Return (x, y) of the center of cell containing provided text 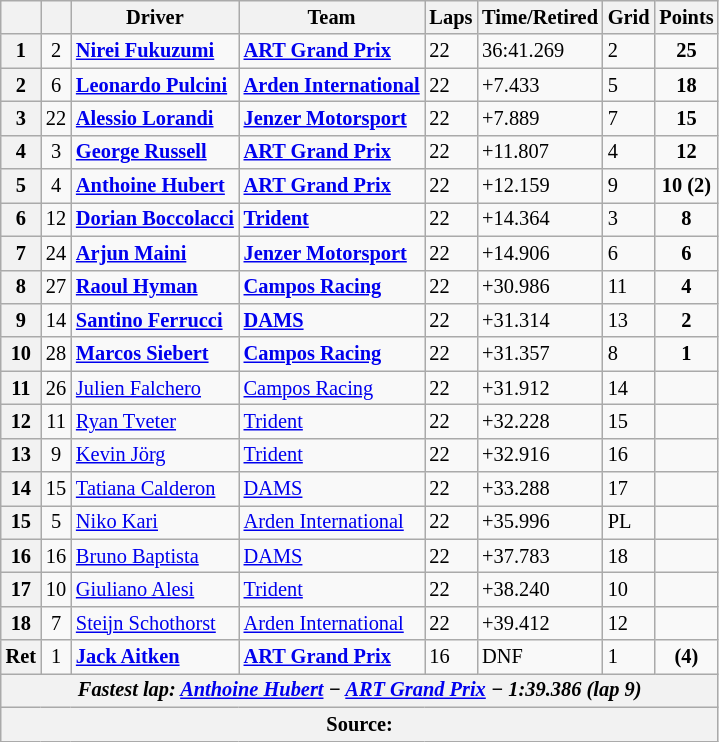
+31.314 (540, 320)
+37.783 (540, 556)
Tatiana Calderon (155, 489)
Ret (21, 657)
Bruno Baptista (155, 556)
28 (56, 354)
Giuliano Alesi (155, 589)
Source: (360, 724)
36:41.269 (540, 51)
+33.288 (540, 489)
+38.240 (540, 589)
Niko Kari (155, 522)
+32.916 (540, 455)
Nirei Fukuzumi (155, 51)
Dorian Boccolacci (155, 219)
Marcos Siebert (155, 354)
Steijn Schothorst (155, 623)
+7.433 (540, 85)
Kevin Jörg (155, 455)
Team (332, 17)
+14.364 (540, 219)
Grid (629, 17)
Ryan Tveter (155, 421)
Laps (452, 17)
26 (56, 388)
DNF (540, 657)
Alessio Lorandi (155, 118)
George Russell (155, 152)
PL (629, 522)
+31.912 (540, 388)
+7.889 (540, 118)
27 (56, 287)
Arjun Maini (155, 253)
+11.807 (540, 152)
Fastest lap: Anthoine Hubert − ART Grand Prix − 1:39.386 (lap 9) (360, 690)
10 (2) (686, 186)
+31.357 (540, 354)
Leonardo Pulcini (155, 85)
Raoul Hyman (155, 287)
24 (56, 253)
Jack Aitken (155, 657)
+32.228 (540, 421)
25 (686, 51)
+12.159 (540, 186)
+14.906 (540, 253)
Points (686, 17)
(4) (686, 657)
Driver (155, 17)
Julien Falchero (155, 388)
+39.412 (540, 623)
Anthoine Hubert (155, 186)
Time/Retired (540, 17)
+35.996 (540, 522)
Santino Ferrucci (155, 320)
+30.986 (540, 287)
